Provide the [X, Y] coordinate of the cell's center where the given text is located.  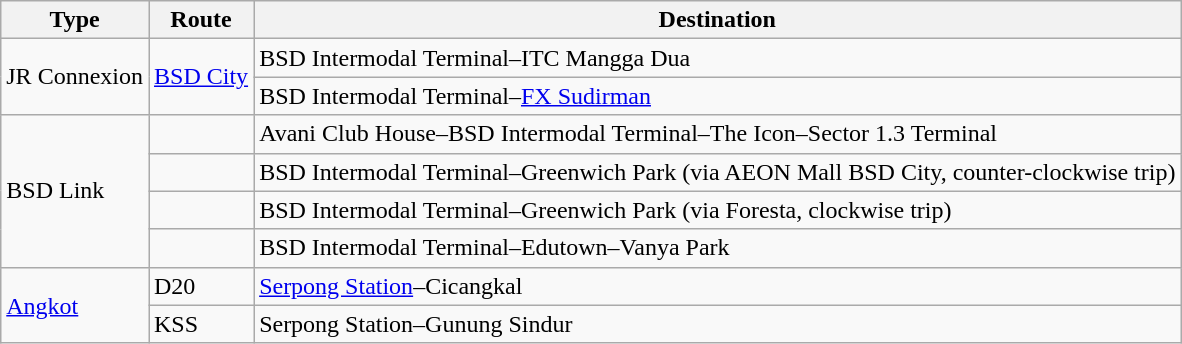
BSD Intermodal Terminal–Greenwich Park (via AEON Mall BSD City, counter-clockwise trip) [718, 172]
BSD Link [75, 191]
Serpong Station–Gunung Sindur [718, 324]
BSD Intermodal Terminal–Greenwich Park (via Foresta, clockwise trip) [718, 210]
KSS [200, 324]
Serpong Station–Cicangkal [718, 286]
BSD Intermodal Terminal–Edutown–Vanya Park [718, 248]
BSD Intermodal Terminal–FX Sudirman [718, 96]
BSD City [200, 77]
JR Connexion [75, 77]
Angkot [75, 305]
D20 [200, 286]
BSD Intermodal Terminal–ITC Mangga Dua [718, 58]
Route [200, 20]
Destination [718, 20]
Type [75, 20]
Avani Club House–BSD Intermodal Terminal–The Icon–Sector 1.3 Terminal [718, 134]
